Pinpoint the cell where the given text exists, returning its [x, y] midpoint coordinate. 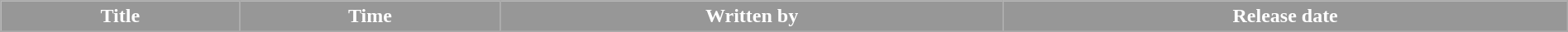
Time [370, 16]
Release date [1285, 16]
Written by [752, 16]
Title [121, 16]
